Output the (x, y) coordinate of the center of the cell containing the given text.  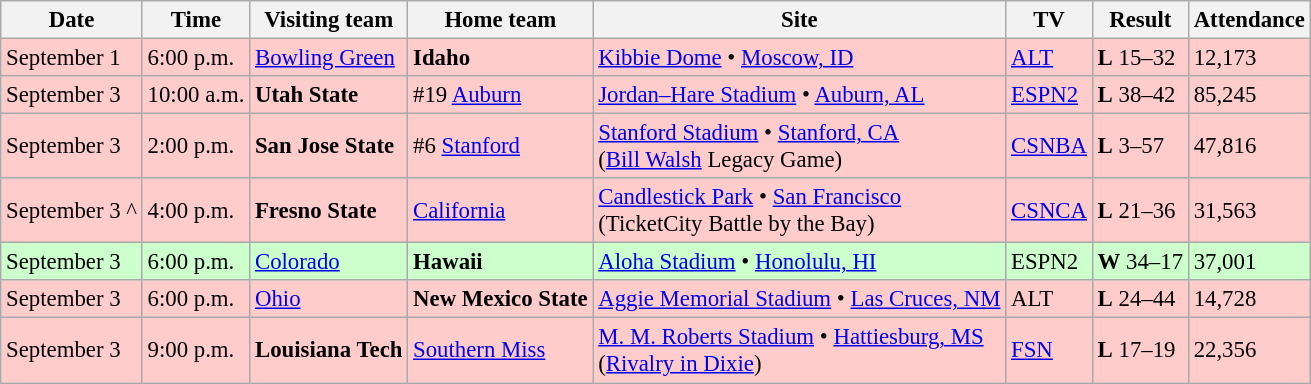
2:00 p.m. (196, 146)
Visiting team (329, 20)
Jordan–Hare Stadium • Auburn, AL (800, 95)
Colorado (329, 262)
Idaho (500, 58)
Site (800, 20)
September 3 ^ (72, 210)
L 15–32 (1140, 58)
4:00 p.m. (196, 210)
Stanford Stadium • Stanford, CA(Bill Walsh Legacy Game) (800, 146)
47,816 (1249, 146)
TV (1050, 20)
22,356 (1249, 350)
Kibbie Dome • Moscow, ID (800, 58)
Candlestick Park • San Francisco(TicketCity Battle by the Bay) (800, 210)
Hawaii (500, 262)
12,173 (1249, 58)
Time (196, 20)
L 38–42 (1140, 95)
California (500, 210)
CSNCA (1050, 210)
#6 Stanford (500, 146)
M. M. Roberts Stadium • Hattiesburg, MS(Rivalry in Dixie) (800, 350)
San Jose State (329, 146)
L 3–57 (1140, 146)
Bowling Green (329, 58)
Date (72, 20)
10:00 a.m. (196, 95)
Ohio (329, 299)
Aloha Stadium • Honolulu, HI (800, 262)
L 21–36 (1140, 210)
Attendance (1249, 20)
Home team (500, 20)
9:00 p.m. (196, 350)
#19 Auburn (500, 95)
New Mexico State (500, 299)
37,001 (1249, 262)
14,728 (1249, 299)
CSNBA (1050, 146)
FSN (1050, 350)
Fresno State (329, 210)
Southern Miss (500, 350)
L 24–44 (1140, 299)
31,563 (1249, 210)
Aggie Memorial Stadium • Las Cruces, NM (800, 299)
W 34–17 (1140, 262)
Result (1140, 20)
L 17–19 (1140, 350)
September 1 (72, 58)
Utah State (329, 95)
85,245 (1249, 95)
Louisiana Tech (329, 350)
